Locate the cell with the specified text and output its (X, Y) center coordinate. 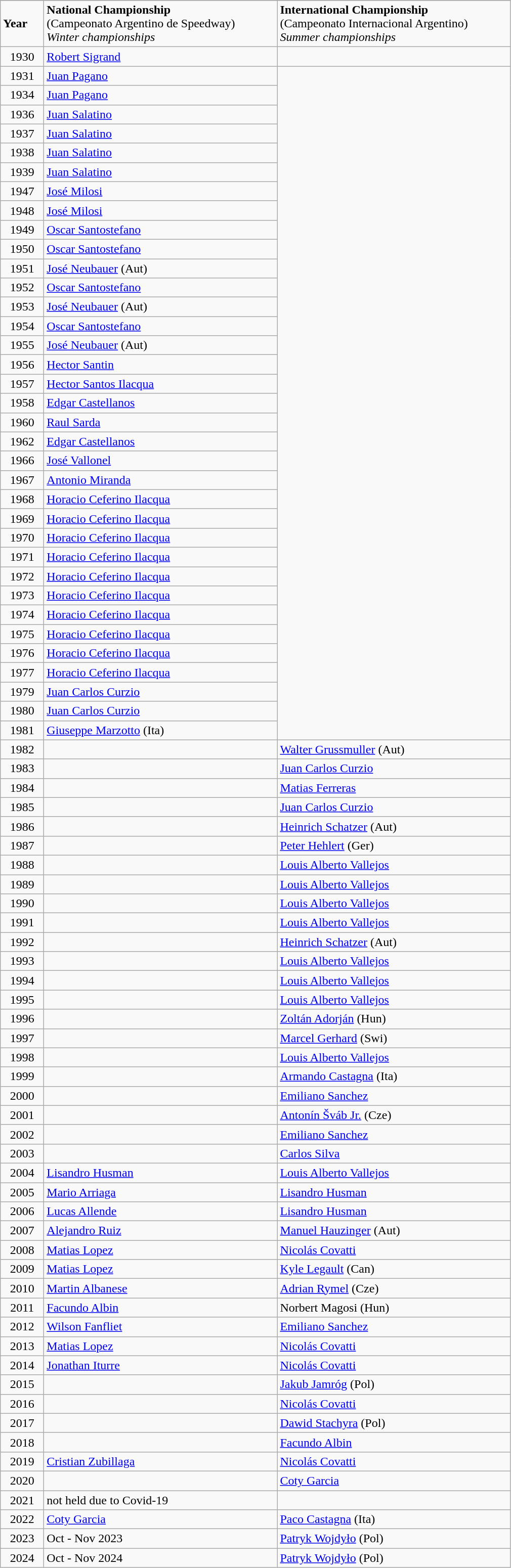
1931 (22, 76)
Norbert Magosi (Hun) (394, 1308)
1949 (22, 230)
Jakub Jamróg (Pol) (394, 1384)
2001 (22, 1115)
2011 (22, 1308)
1991 (22, 923)
not held due to Covid-19 (161, 1500)
2021 (22, 1500)
National Championship (Campeonato Argentino de Speedway) Winter championships (161, 24)
Dawid Stachyra (Pol) (394, 1423)
1979 (22, 692)
1958 (22, 403)
2022 (22, 1519)
Manuel Hauzinger (Aut) (394, 1231)
Zoltán Adorján (Hun) (394, 1019)
1972 (22, 576)
Lucas Allende (161, 1212)
Matias Ferreras (394, 788)
Mario Arriaga (161, 1192)
1954 (22, 326)
Adrian Rymel (Cze) (394, 1288)
2020 (22, 1481)
1977 (22, 673)
Hector Santos Ilacqua (161, 384)
1999 (22, 1077)
Hector Santin (161, 365)
1951 (22, 268)
1969 (22, 518)
1984 (22, 788)
1981 (22, 730)
1936 (22, 114)
2002 (22, 1134)
1937 (22, 133)
José Vallonel (161, 461)
Raul Sarda (161, 422)
Armando Castagna (Ita) (394, 1077)
2007 (22, 1231)
2010 (22, 1288)
Wilson Fanfliet (161, 1327)
2017 (22, 1423)
1953 (22, 307)
Peter Hehlert (Ger) (394, 845)
2012 (22, 1327)
2005 (22, 1192)
Walter Grussmuller (Aut) (394, 749)
1985 (22, 807)
2006 (22, 1212)
1938 (22, 153)
1980 (22, 711)
2009 (22, 1269)
Jonathan Iturre (161, 1365)
1973 (22, 596)
1966 (22, 461)
2000 (22, 1096)
1975 (22, 634)
Giuseppe Marzotto (Ita) (161, 730)
1983 (22, 769)
1995 (22, 1000)
2015 (22, 1384)
1939 (22, 172)
Alejandro Ruiz (161, 1231)
International Championship(Campeonato Internacional Argentino) Summer championships (394, 24)
1974 (22, 615)
1986 (22, 826)
1997 (22, 1038)
Robert Sigrand (161, 57)
2003 (22, 1153)
1994 (22, 980)
1967 (22, 480)
1988 (22, 865)
1992 (22, 942)
1970 (22, 537)
Antonín Šváb Jr. (Cze) (394, 1115)
Kyle Legault (Can) (394, 1269)
Antonio Miranda (161, 480)
1930 (22, 57)
2004 (22, 1173)
Oct - Nov 2023 (161, 1539)
Martin Albanese (161, 1288)
1947 (22, 191)
1957 (22, 384)
Marcel Gerhard (Swi) (394, 1038)
1934 (22, 95)
2013 (22, 1346)
1955 (22, 345)
Year (22, 24)
2014 (22, 1365)
Oct - Nov 2024 (161, 1558)
1976 (22, 653)
1950 (22, 249)
2016 (22, 1404)
2023 (22, 1539)
1948 (22, 210)
1998 (22, 1057)
1993 (22, 961)
1996 (22, 1019)
1989 (22, 884)
1968 (22, 499)
2008 (22, 1250)
1971 (22, 557)
Paco Castagna (Ita) (394, 1519)
2019 (22, 1461)
2024 (22, 1558)
1987 (22, 845)
1956 (22, 365)
1952 (22, 288)
1990 (22, 904)
2018 (22, 1442)
Carlos Silva (394, 1153)
1962 (22, 441)
1960 (22, 422)
Cristian Zubillaga (161, 1461)
1982 (22, 749)
